Output the [x, y] coordinate of the center of the cell containing the given text.  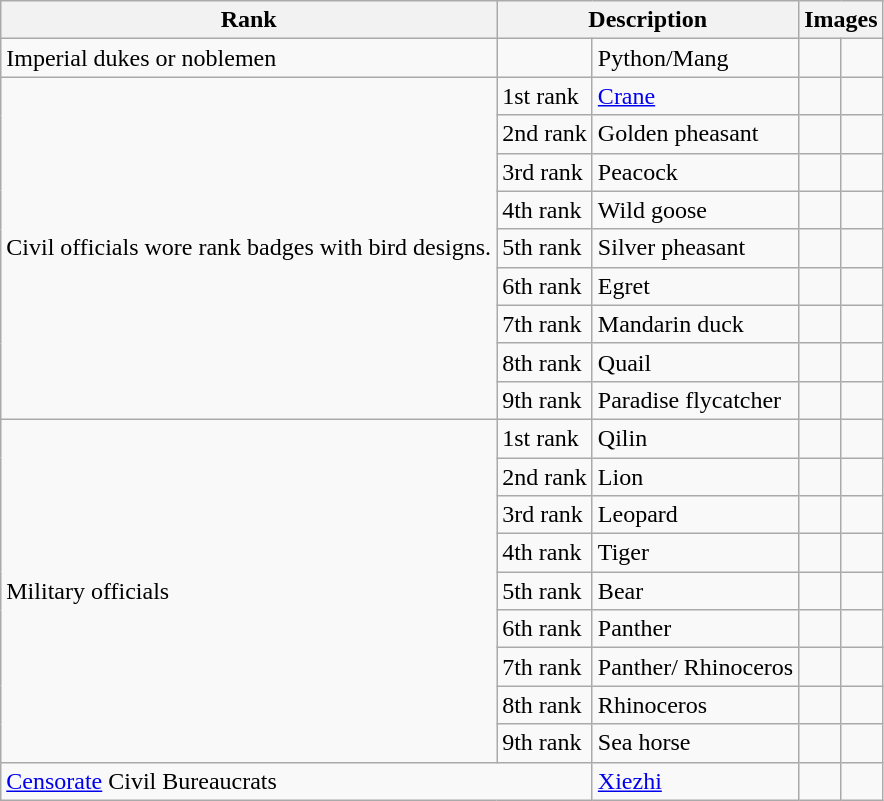
Rhinoceros [695, 705]
Mandarin duck [695, 324]
Lion [695, 477]
Xiezhi [695, 781]
Python/Mang [695, 58]
Military officials [249, 590]
Leopard [695, 515]
Peacock [695, 172]
Description [648, 20]
Wild goose [695, 210]
Silver pheasant [695, 248]
Tiger [695, 553]
Sea horse [695, 743]
Panther/ Rhinoceros [695, 667]
Crane [695, 96]
Qilin [695, 438]
Egret [695, 286]
Quail [695, 362]
Imperial dukes or noblemen [249, 58]
Bear [695, 591]
Paradise flycatcher [695, 400]
Images [841, 20]
Golden pheasant [695, 134]
Censorate Civil Bureaucrats [297, 781]
Rank [249, 20]
Civil officials wore rank badges with bird designs. [249, 248]
Panther [695, 629]
